Determine the [x, y] coordinate at the center of the cell enclosing the given text.  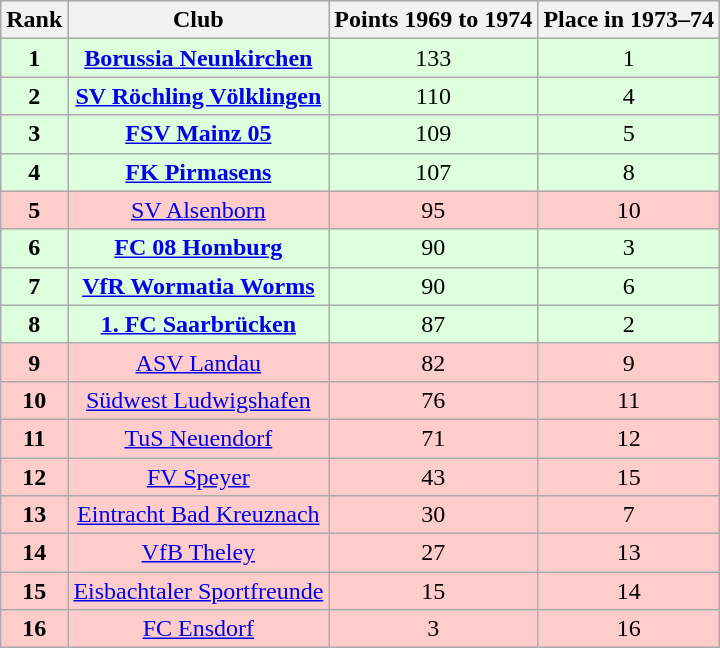
Eisbachtaler Sportfreunde [198, 591]
Rank [34, 20]
FV Speyer [198, 477]
VfB Theley [198, 553]
FC 08 Homburg [198, 248]
TuS Neuendorf [198, 438]
SV Alsenborn [198, 210]
FC Ensdorf [198, 629]
ASV Landau [198, 362]
VfR Wormatia Worms [198, 286]
Südwest Ludwigshafen [198, 400]
109 [434, 134]
Borussia Neunkirchen [198, 58]
FSV Mainz 05 [198, 134]
30 [434, 515]
43 [434, 477]
Club [198, 20]
27 [434, 553]
82 [434, 362]
FK Pirmasens [198, 172]
76 [434, 400]
SV Röchling Völklingen [198, 96]
107 [434, 172]
133 [434, 58]
110 [434, 96]
87 [434, 324]
Points 1969 to 1974 [434, 20]
Eintracht Bad Kreuznach [198, 515]
1. FC Saarbrücken [198, 324]
Place in 1973–74 [629, 20]
95 [434, 210]
71 [434, 438]
